Identify which cell holds the provided text, then report its (x, y) central coordinate. 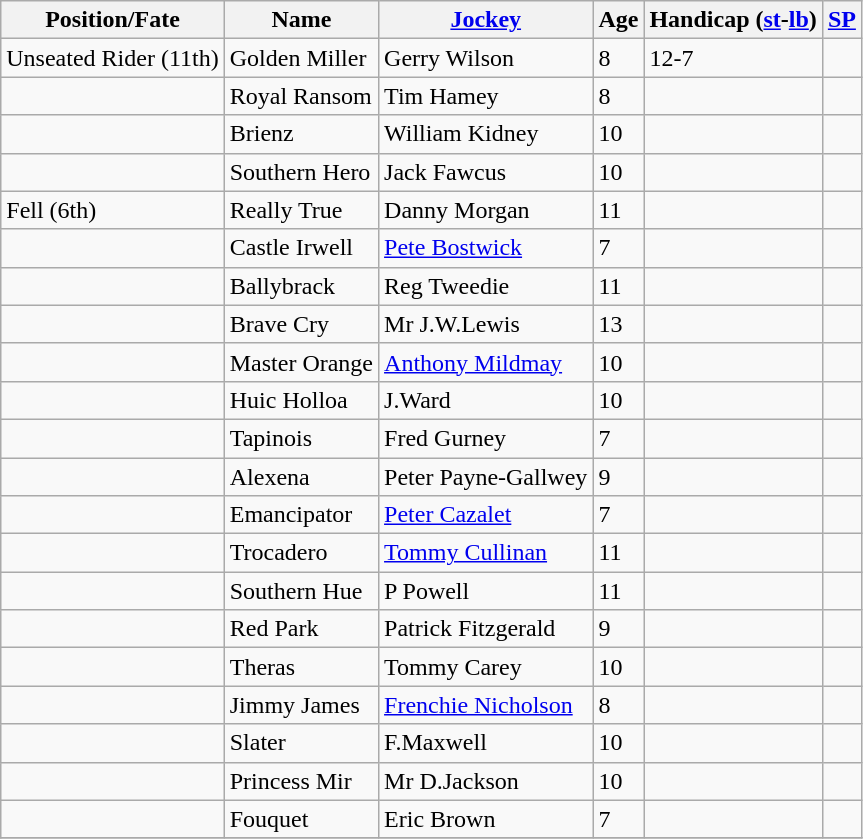
Ballybrack (301, 286)
J.Ward (486, 400)
Brave Cry (301, 324)
Southern Hero (301, 172)
Jockey (486, 20)
Princess Mir (301, 781)
Age (618, 20)
Tim Hamey (486, 96)
William Kidney (486, 134)
Huic Holloa (301, 400)
Master Orange (301, 362)
Fell (6th) (112, 210)
13 (618, 324)
Pete Bostwick (486, 248)
Brienz (301, 134)
Unseated Rider (11th) (112, 58)
Peter Cazalet (486, 515)
Handicap (st-lb) (733, 20)
Alexena (301, 477)
Peter Payne-Gallwey (486, 477)
Frenchie Nicholson (486, 705)
Royal Ransom (301, 96)
F.Maxwell (486, 743)
Gerry Wilson (486, 58)
Trocadero (301, 553)
Tommy Carey (486, 667)
Tommy Cullinan (486, 553)
Tapinois (301, 438)
Jack Fawcus (486, 172)
Reg Tweedie (486, 286)
Fouquet (301, 819)
Name (301, 20)
Eric Brown (486, 819)
P Powell (486, 591)
Castle Irwell (301, 248)
Patrick Fitzgerald (486, 629)
Theras (301, 667)
Mr J.W.Lewis (486, 324)
Jimmy James (301, 705)
Emancipator (301, 515)
Red Park (301, 629)
Southern Hue (301, 591)
Danny Morgan (486, 210)
Mr D.Jackson (486, 781)
Slater (301, 743)
Position/Fate (112, 20)
Fred Gurney (486, 438)
Anthony Mildmay (486, 362)
Golden Miller (301, 58)
Really True (301, 210)
SP (842, 20)
12-7 (733, 58)
